Determine the [x, y] coordinate at the center of the cell enclosing the given text.  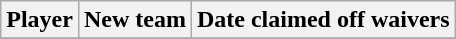
Date claimed off waivers [323, 20]
Player [40, 20]
New team [134, 20]
